Identify which cell holds the provided text, then report its [X, Y] central coordinate. 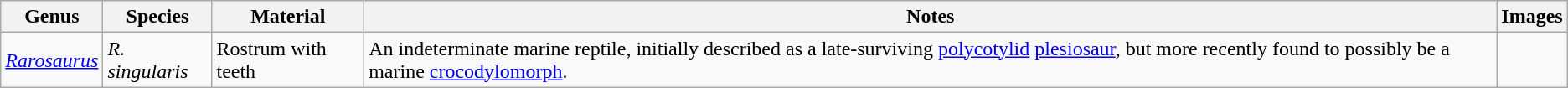
Species [157, 17]
Material [288, 17]
Rarosaurus [52, 60]
Notes [931, 17]
Images [1532, 17]
Rostrum with teeth [288, 60]
R. singularis [157, 60]
Genus [52, 17]
